Find where the given text appears and provide that cell's center as [X, Y] coordinate. 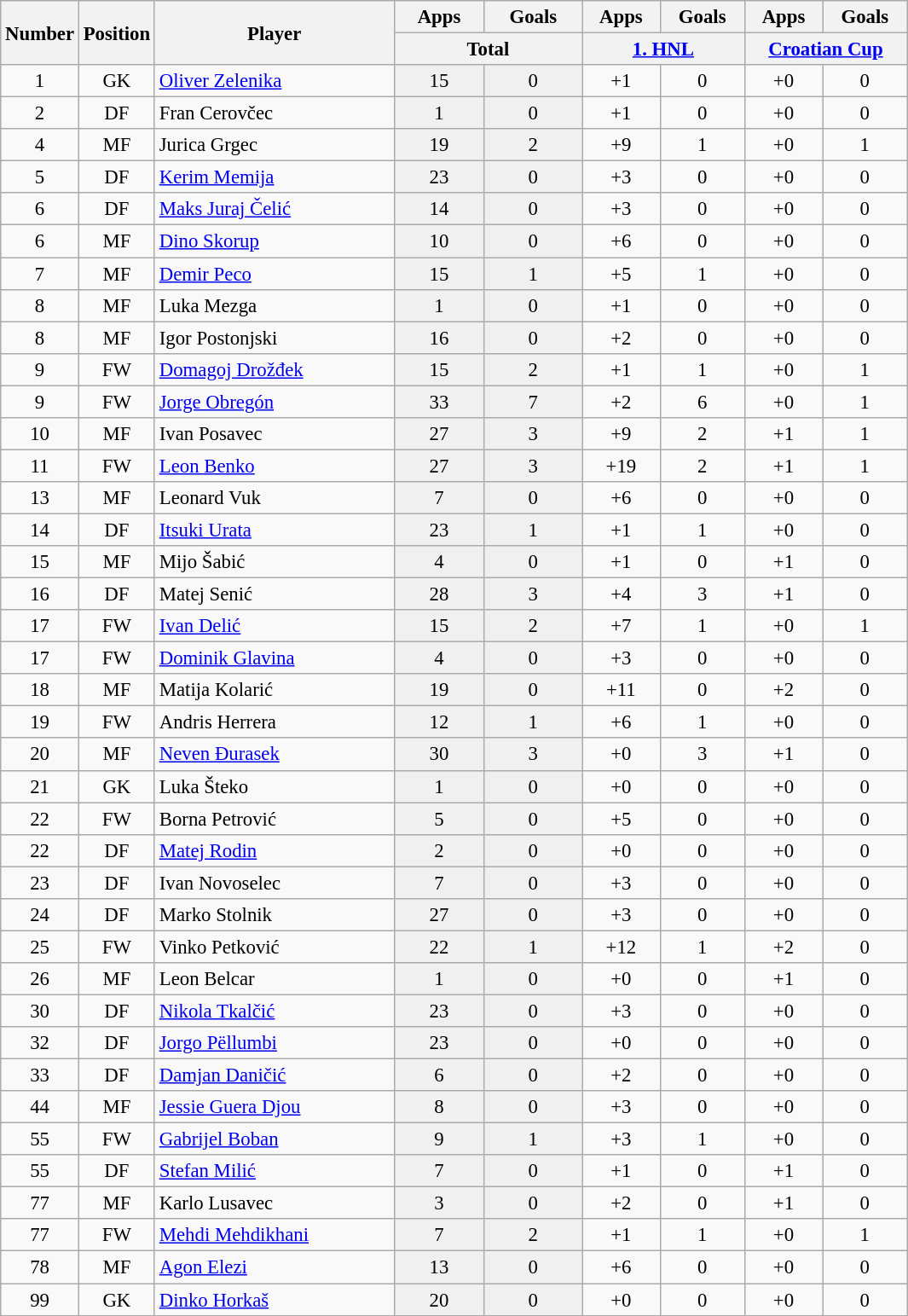
Croatian Cup [825, 49]
Dominik Glavina [275, 658]
Oliver Zelenika [275, 81]
+4 [622, 594]
Matej Rodin [275, 850]
Mehdi Mehdikhani [275, 1236]
Jurica Grgec [275, 145]
Luka Mezga [275, 305]
Ivan Novoselec [275, 883]
Agon Elezi [275, 1267]
+11 [622, 690]
Maks Juraj Čelić [275, 209]
Ivan Posavec [275, 434]
Jorgo Pëllumbi [275, 1043]
Number [40, 32]
Andris Herrera [275, 722]
Neven Đurasek [275, 755]
Matej Senić [275, 594]
Leonard Vuk [275, 498]
Dino Skorup [275, 241]
Nikola Tkalčić [275, 1011]
99 [40, 1300]
Luka Šteko [275, 786]
24 [40, 915]
11 [40, 466]
78 [40, 1267]
26 [40, 979]
Kerim Memija [275, 177]
Vinko Petković [275, 947]
Leon Benko [275, 466]
Ivan Delić [275, 626]
21 [40, 786]
Matija Kolarić [275, 690]
+19 [622, 466]
44 [40, 1107]
Demir Peco [275, 274]
Gabrijel Boban [275, 1139]
Jorge Obregón [275, 402]
Position [116, 32]
Domagoj Drožđek [275, 369]
18 [40, 690]
Mijo Šabić [275, 562]
Player [275, 32]
Borna Petrović [275, 819]
Fran Cerovčec [275, 113]
12 [439, 722]
25 [40, 947]
Dinko Horkaš [275, 1300]
32 [40, 1043]
+12 [622, 947]
Jessie Guera Djou [275, 1107]
1. HNL [663, 49]
Stefan Milić [275, 1171]
Leon Belcar [275, 979]
+7 [622, 626]
Damjan Daničić [275, 1075]
Total [488, 49]
28 [439, 594]
Karlo Lusavec [275, 1203]
Itsuki Urata [275, 530]
Marko Stolnik [275, 915]
Igor Postonjski [275, 338]
